From the cell containing the given text, extract its center point as (X, Y) coordinate. 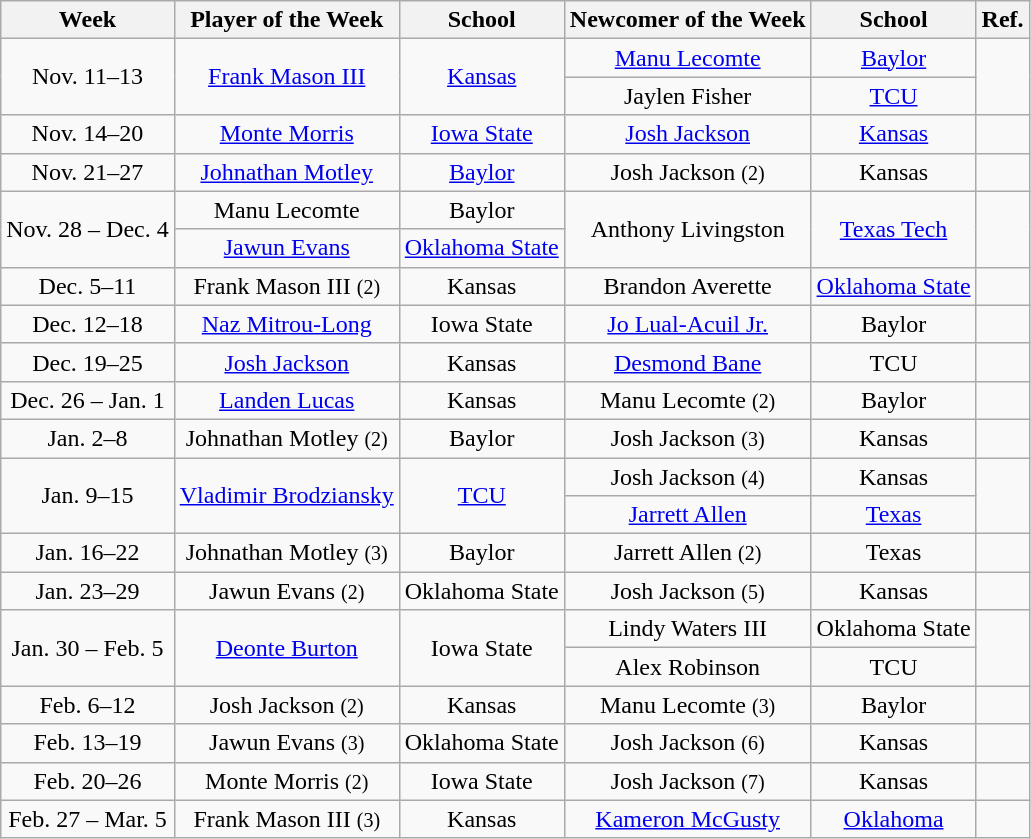
Nov. 28 – Dec. 4 (88, 229)
Frank Mason III (3) (286, 819)
Josh Jackson (3) (688, 438)
Lindy Waters III (688, 629)
Ref. (1002, 20)
Jo Lual-Acuil Jr. (688, 324)
Jaylen Fisher (688, 96)
Frank Mason III (2) (286, 286)
Jawun Evans (3) (286, 743)
Newcomer of the Week (688, 20)
Feb. 6–12 (88, 705)
Desmond Bane (688, 362)
Jan. 16–22 (88, 553)
Jarrett Allen (2) (688, 553)
Dec. 26 – Jan. 1 (88, 400)
Feb. 13–19 (88, 743)
Deonte Burton (286, 648)
Landen Lucas (286, 400)
Josh Jackson (4) (688, 477)
Dec. 19–25 (88, 362)
Monte Morris (2) (286, 781)
Dec. 12–18 (88, 324)
Jan. 23–29 (88, 591)
Johnathan Motley (2) (286, 438)
Week (88, 20)
Nov. 21–27 (88, 172)
Player of the Week (286, 20)
Feb. 20–26 (88, 781)
Jan. 30 – Feb. 5 (88, 648)
Josh Jackson (7) (688, 781)
Vladimir Brodziansky (286, 496)
Josh Jackson (6) (688, 743)
Manu Lecomte (3) (688, 705)
Monte Morris (286, 134)
Feb. 27 – Mar. 5 (88, 819)
Jan. 9–15 (88, 496)
Texas Tech (894, 229)
Brandon Averette (688, 286)
Jan. 2–8 (88, 438)
Kameron McGusty (688, 819)
Naz Mitrou-Long (286, 324)
Johnathan Motley (286, 172)
Josh Jackson (5) (688, 591)
Oklahoma (894, 819)
Dec. 5–11 (88, 286)
Nov. 11–13 (88, 77)
Jarrett Allen (688, 515)
Johnathan Motley (3) (286, 553)
Anthony Livingston (688, 229)
Frank Mason III (286, 77)
Manu Lecomte (2) (688, 400)
Alex Robinson (688, 667)
Nov. 14–20 (88, 134)
Jawun Evans (286, 248)
Jawun Evans (2) (286, 591)
